Find where the given text appears and provide that cell's center as (X, Y) coordinate. 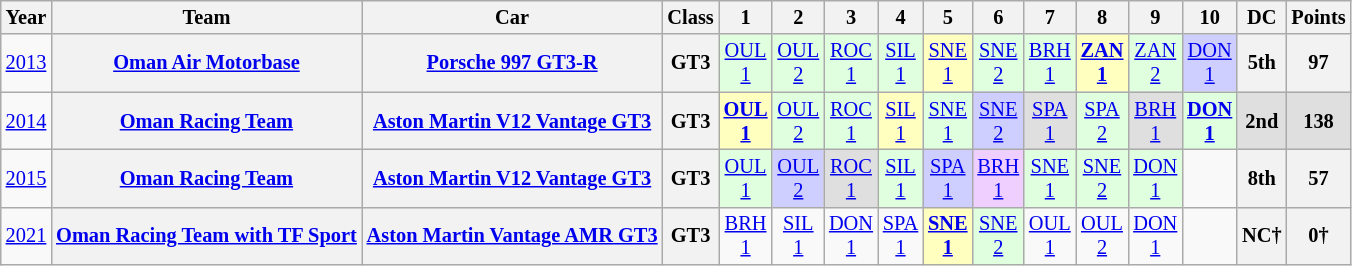
9 (1155, 17)
2015 (26, 178)
2021 (26, 236)
6 (998, 17)
5 (948, 17)
2 (798, 17)
ZAN2 (1155, 63)
3 (851, 17)
2014 (26, 121)
Porsche 997 GT3-R (512, 63)
Team (206, 17)
Year (26, 17)
Aston Martin Vantage AMR GT3 (512, 236)
4 (900, 17)
DC (1262, 17)
NC† (1262, 236)
1 (746, 17)
2013 (26, 63)
Class (690, 17)
Car (512, 17)
97 (1318, 63)
ZAN1 (1102, 63)
138 (1318, 121)
SPA2 (1102, 121)
Points (1318, 17)
0† (1318, 236)
Oman Air Motorbase (206, 63)
10 (1210, 17)
8th (1262, 178)
8 (1102, 17)
Oman Racing Team with TF Sport (206, 236)
2nd (1262, 121)
5th (1262, 63)
7 (1050, 17)
57 (1318, 178)
